Return (x, y) of the center of cell containing provided text 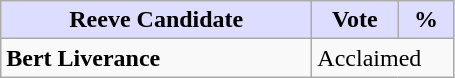
Reeve Candidate (156, 20)
Vote (355, 20)
% (426, 20)
Acclaimed (383, 58)
Bert Liverance (156, 58)
